Identify which cell holds the provided text, then report its (x, y) central coordinate. 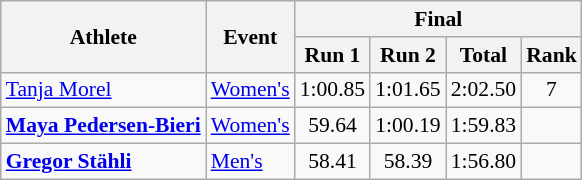
Tanja Morel (104, 90)
1:00.85 (332, 90)
Gregor Stähli (104, 162)
2:02.50 (484, 90)
Maya Pedersen-Bieri (104, 126)
58.39 (408, 162)
Rank (552, 55)
Run 2 (408, 55)
1:56.80 (484, 162)
58.41 (332, 162)
Total (484, 55)
Event (250, 36)
7 (552, 90)
1:00.19 (408, 126)
Final (438, 19)
1:01.65 (408, 90)
1:59.83 (484, 126)
Athlete (104, 36)
Men's (250, 162)
59.64 (332, 126)
Run 1 (332, 55)
